Return (x, y) of the center of cell containing provided text 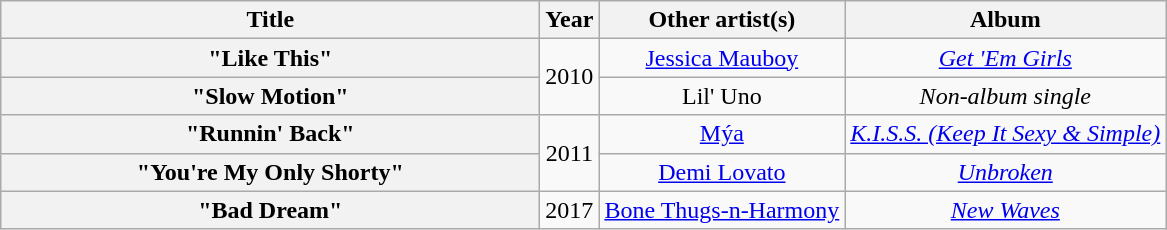
2010 (570, 77)
Album (1006, 20)
Jessica Mauboy (722, 58)
Lil' Uno (722, 96)
Other artist(s) (722, 20)
Title (270, 20)
K.I.S.S. (Keep It Sexy & Simple) (1006, 134)
"You're My Only Shorty" (270, 172)
"Slow Motion" (270, 96)
"Like This" (270, 58)
Year (570, 20)
Get 'Em Girls (1006, 58)
"Bad Dream" (270, 210)
Mýa (722, 134)
Unbroken (1006, 172)
New Waves (1006, 210)
2017 (570, 210)
Non-album single (1006, 96)
2011 (570, 153)
"Runnin' Back" (270, 134)
Bone Thugs-n-Harmony (722, 210)
Demi Lovato (722, 172)
